Pinpoint the cell where the given text exists, returning its [X, Y] midpoint coordinate. 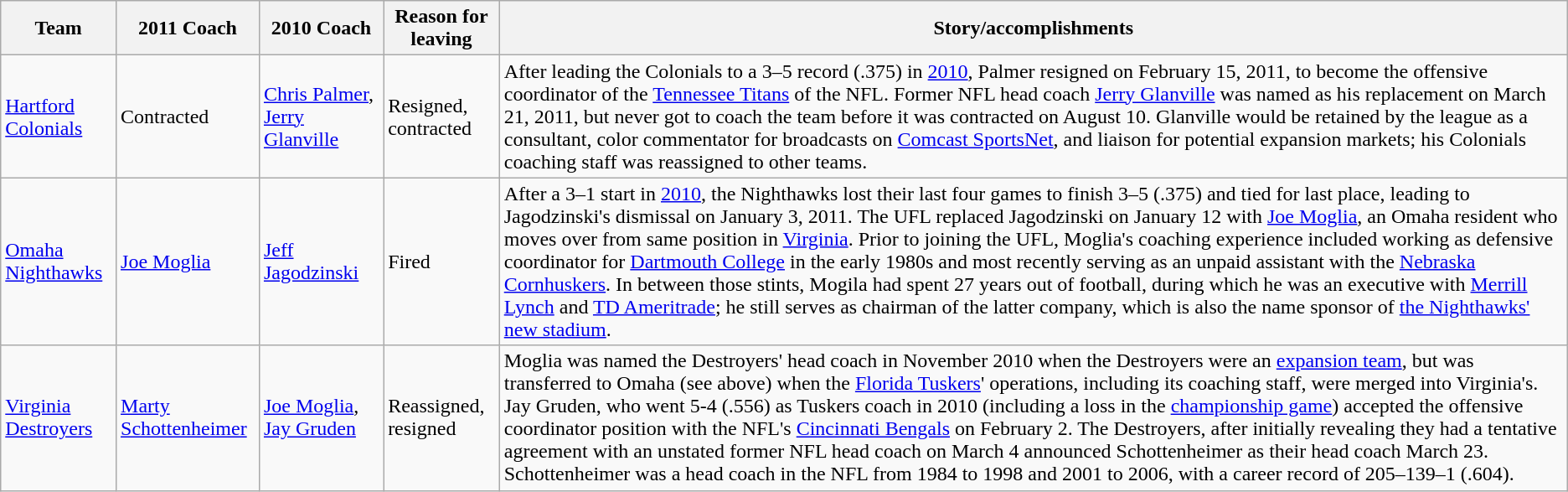
2010 Coach [321, 28]
Team [59, 28]
Story/accomplishments [1034, 28]
Resigned, contracted [442, 117]
Marty Schottenheimer [188, 417]
Virginia Destroyers [59, 417]
Reassigned,resigned [442, 417]
Jeff Jagodzinski [321, 262]
Omaha Nighthawks [59, 262]
Hartford Colonials [59, 117]
Fired [442, 262]
Chris Palmer, Jerry Glanville [321, 117]
Joe Moglia [188, 262]
Joe Moglia,Jay Gruden [321, 417]
Contracted [188, 117]
Reason for leaving [442, 28]
2011 Coach [188, 28]
